Capture the cell that displays the provided text and extract its (X, Y) central coordinate. 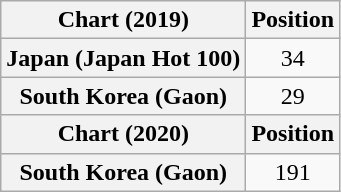
Chart (2020) (124, 134)
191 (293, 172)
Chart (2019) (124, 20)
34 (293, 58)
29 (293, 96)
Japan (Japan Hot 100) (124, 58)
